Identify which cell holds the provided text, then report its [x, y] central coordinate. 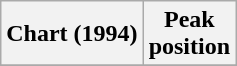
Peakposition [189, 34]
Chart (1994) [72, 34]
